Search for the cell housing the specified text and yield its (x, y) center coordinate. 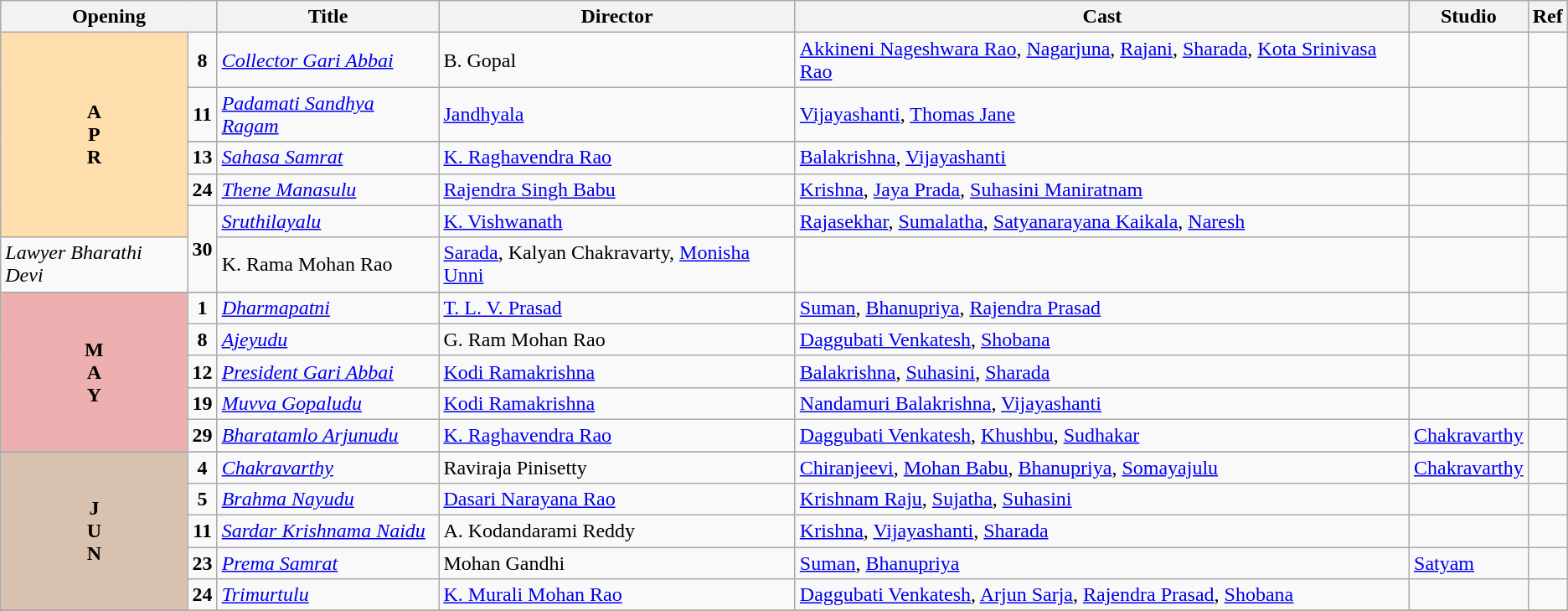
K. Rama Mohan Rao (328, 265)
Suman, Bhanupriya (1102, 563)
Prema Samrat (328, 563)
Bharatamlo Arjunudu (328, 435)
Muvva Gopaludu (328, 403)
Lawyer Bharathi Devi (94, 265)
Collector Gari Abbai (328, 60)
Satyam (1469, 563)
K. Vishwanath (616, 221)
K. Murali Mohan Rao (616, 595)
Balakrishna, Vijayashanti (1102, 158)
Krishnam Raju, Sujatha, Suhasini (1102, 500)
23 (203, 563)
Title (328, 17)
Cast (1102, 17)
Rajasekhar, Sumalatha, Satyanarayana Kaikala, Naresh (1102, 221)
T. L. V. Prasad (616, 308)
Opening (109, 17)
Ajeyudu (328, 339)
Thene Manasulu (328, 189)
Brahma Nayudu (328, 500)
Rajendra Singh Babu (616, 189)
A. Kodandarami Reddy (616, 531)
Director (616, 17)
President Gari Abbai (328, 371)
Krishna, Jaya Prada, Suhasini Maniratnam (1102, 189)
Vijayashanti, Thomas Jane (1102, 114)
Sahasa Samrat (328, 158)
Ref (1548, 17)
Dasari Narayana Rao (616, 500)
Trimurtulu (328, 595)
MAY (94, 371)
30 (203, 248)
19 (203, 403)
13 (203, 158)
29 (203, 435)
Daggubati Venkatesh, Arjun Sarja, Rajendra Prasad, Shobana (1102, 595)
1 (203, 308)
Akkineni Nageshwara Rao, Nagarjuna, Rajani, Sharada, Kota Srinivasa Rao (1102, 60)
Daggubati Venkatesh, Khushbu, Sudhakar (1102, 435)
Daggubati Venkatesh, Shobana (1102, 339)
Raviraja Pinisetty (616, 467)
JUN (94, 531)
B. Gopal (616, 60)
Sruthilayalu (328, 221)
Krishna, Vijayashanti, Sharada (1102, 531)
APR (94, 135)
Dharmapatni (328, 308)
G. Ram Mohan Rao (616, 339)
5 (203, 500)
Sarada, Kalyan Chakravarty, Monisha Unni (616, 265)
Mohan Gandhi (616, 563)
Padamati Sandhya Ragam (328, 114)
Chiranjeevi, Mohan Babu, Bhanupriya, Somayajulu (1102, 467)
Balakrishna, Suhasini, Sharada (1102, 371)
12 (203, 371)
Sardar Krishnama Naidu (328, 531)
Jandhyala (616, 114)
4 (203, 467)
Suman, Bhanupriya, Rajendra Prasad (1102, 308)
Nandamuri Balakrishna, Vijayashanti (1102, 403)
Studio (1469, 17)
